Provide the [x, y] coordinate of the cell's center where the given text is located.  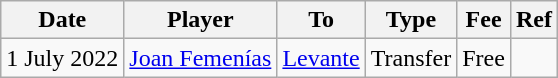
Type [411, 20]
Fee [484, 20]
Levante [321, 58]
Transfer [411, 58]
Ref [534, 20]
Date [62, 20]
To [321, 20]
Player [200, 20]
Free [484, 58]
1 July 2022 [62, 58]
Joan Femenías [200, 58]
